Pinpoint the cell where the given text exists, returning its (X, Y) midpoint coordinate. 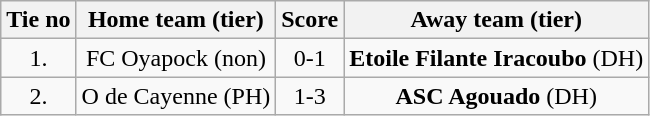
O de Cayenne (PH) (176, 96)
Home team (tier) (176, 20)
1. (38, 58)
Score (310, 20)
ASC Agouado (DH) (496, 96)
Away team (tier) (496, 20)
1-3 (310, 96)
Tie no (38, 20)
2. (38, 96)
Etoile Filante Iracoubo (DH) (496, 58)
0-1 (310, 58)
FC Oyapock (non) (176, 58)
